Identify which cell holds the provided text, then report its [x, y] central coordinate. 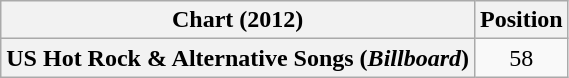
Chart (2012) [238, 20]
Position [521, 20]
58 [521, 58]
US Hot Rock & Alternative Songs (Billboard) [238, 58]
